Find where the given text appears and provide that cell's center as [X, Y] coordinate. 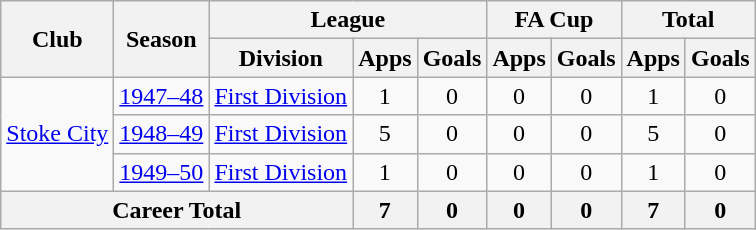
1948–49 [162, 134]
Division [281, 58]
Total [688, 20]
1949–50 [162, 172]
Club [58, 39]
FA Cup [554, 20]
Stoke City [58, 134]
Season [162, 39]
1947–48 [162, 96]
Career Total [177, 210]
League [348, 20]
